Extract the [x, y] coordinate from the center of the cell holding the provided text.  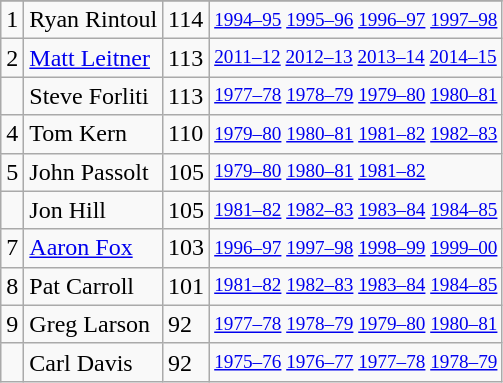
103 [186, 248]
9 [12, 324]
Jon Hill [94, 210]
1979–80 1980–81 1981–82 1982–83 [356, 134]
1994–95 1995–96 1996–97 1997–98 [356, 20]
Carl Davis [94, 362]
8 [12, 286]
Tom Kern [94, 134]
Matt Leitner [94, 58]
110 [186, 134]
5 [12, 172]
John Passolt [94, 172]
2011–12 2012–13 2013–14 2014–15 [356, 58]
Steve Forliti [94, 96]
Ryan Rintoul [94, 20]
Aaron Fox [94, 248]
114 [186, 20]
Pat Carroll [94, 286]
7 [12, 248]
1 [12, 20]
1975–76 1976–77 1977–78 1978–79 [356, 362]
1979–80 1980–81 1981–82 [356, 172]
Greg Larson [94, 324]
4 [12, 134]
1996–97 1997–98 1998–99 1999–00 [356, 248]
101 [186, 286]
2 [12, 58]
